Pinpoint the cell where the given text exists, returning its (x, y) midpoint coordinate. 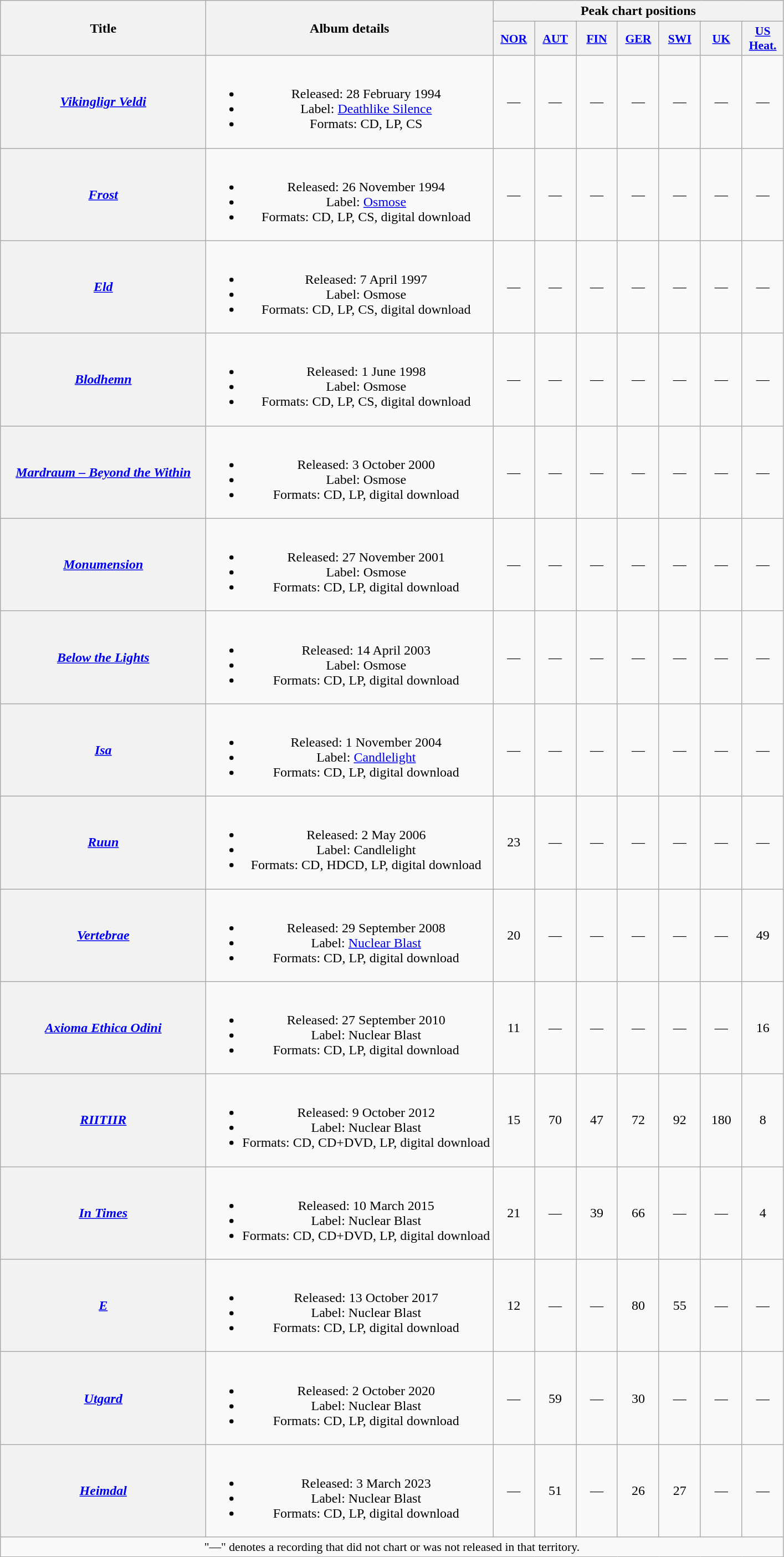
Ruun (103, 843)
Released: 14 April 2003Label: OsmoseFormats: CD, LP, digital download (350, 657)
Released: 1 November 2004Label: CandlelightFormats: CD, LP, digital download (350, 749)
Monumension (103, 564)
Utgard (103, 1398)
92 (679, 1121)
Released: 3 March 2023Label: Nuclear BlastFormats: CD, LP, digital download (350, 1491)
27 (679, 1491)
39 (597, 1213)
59 (555, 1398)
UK (721, 39)
4 (762, 1213)
11 (514, 1028)
Released: 26 November 1994Label: OsmoseFormats: CD, LP, CS, digital download (350, 194)
49 (762, 936)
51 (555, 1491)
12 (514, 1306)
70 (555, 1121)
FIN (597, 39)
66 (638, 1213)
SWI (679, 39)
Blodhemn (103, 379)
Released: 7 April 1997Label: OsmoseFormats: CD, LP, CS, digital download (350, 287)
Released: 2 May 2006Label: CandlelightFormats: CD, HDCD, LP, digital download (350, 843)
180 (721, 1121)
Album details (350, 28)
RIITIIR (103, 1121)
Eld (103, 287)
Released: 3 October 2000Label: OsmoseFormats: CD, LP, digital download (350, 472)
Released: 27 November 2001Label: OsmoseFormats: CD, LP, digital download (350, 564)
NOR (514, 39)
E (103, 1306)
26 (638, 1491)
Mardraum – Beyond the Within (103, 472)
Released: 1 June 1998Label: OsmoseFormats: CD, LP, CS, digital download (350, 379)
Peak chart positions (638, 11)
Released: 9 October 2012Label: Nuclear BlastFormats: CD, CD+DVD, LP, digital download (350, 1121)
In Times (103, 1213)
Released: 10 March 2015Label: Nuclear BlastFormats: CD, CD+DVD, LP, digital download (350, 1213)
Released: 27 September 2010Label: Nuclear BlastFormats: CD, LP, digital download (350, 1028)
Vikingligr Veldi (103, 102)
16 (762, 1028)
Axioma Ethica Odini (103, 1028)
55 (679, 1306)
21 (514, 1213)
USHeat. (762, 39)
8 (762, 1121)
GER (638, 39)
Heimdal (103, 1491)
Released: 29 September 2008Label: Nuclear BlastFormats: CD, LP, digital download (350, 936)
72 (638, 1121)
30 (638, 1398)
23 (514, 843)
Released: 13 October 2017Label: Nuclear BlastFormats: CD, LP, digital download (350, 1306)
20 (514, 936)
"—" denotes a recording that did not chart or was not released in that territory. (392, 1547)
15 (514, 1121)
Below the Lights (103, 657)
Frost (103, 194)
Title (103, 28)
Vertebrae (103, 936)
Isa (103, 749)
Released: 28 February 1994Label: Deathlike SilenceFormats: CD, LP, CS (350, 102)
80 (638, 1306)
Released: 2 October 2020Label: Nuclear BlastFormats: CD, LP, digital download (350, 1398)
47 (597, 1121)
AUT (555, 39)
